Provide the (x, y) coordinate of the cell's center where the given text is located.  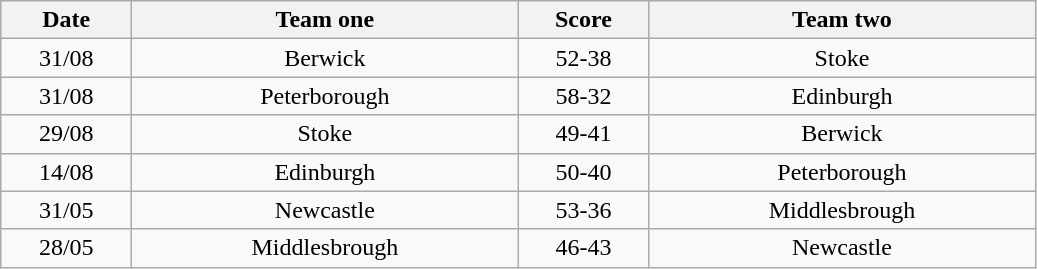
Score (584, 20)
14/08 (66, 172)
Date (66, 20)
31/05 (66, 210)
49-41 (584, 134)
50-40 (584, 172)
58-32 (584, 96)
Team one (325, 20)
29/08 (66, 134)
Team two (842, 20)
52-38 (584, 58)
46-43 (584, 248)
53-36 (584, 210)
28/05 (66, 248)
